Provide the [x, y] coordinate of the cell's center where the given text is located.  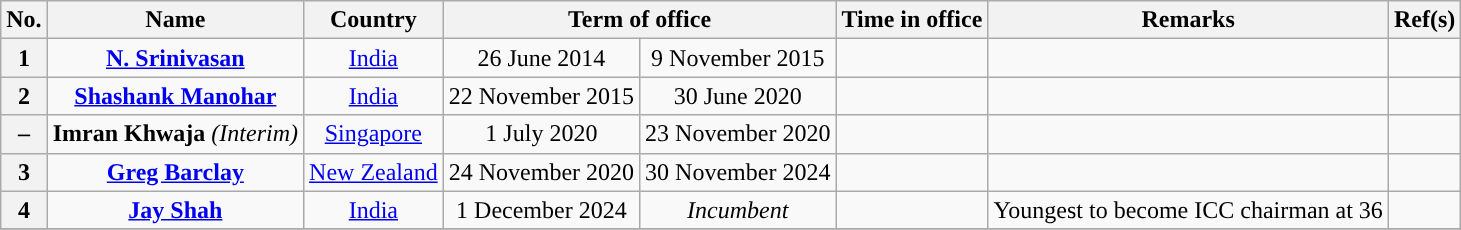
New Zealand [374, 172]
Youngest to become ICC chairman at 36 [1188, 210]
Singapore [374, 134]
3 [24, 172]
1 [24, 58]
24 November 2020 [541, 172]
Country [374, 20]
26 June 2014 [541, 58]
Time in office [912, 20]
No. [24, 20]
Name [175, 20]
Term of office [640, 20]
Jay Shah [175, 210]
N. Srinivasan [175, 58]
30 June 2020 [738, 96]
1 July 2020 [541, 134]
23 November 2020 [738, 134]
Shashank Manohar [175, 96]
30 November 2024 [738, 172]
– [24, 134]
1 December 2024 [541, 210]
9 November 2015 [738, 58]
Incumbent [738, 210]
Ref(s) [1424, 20]
Imran Khwaja (Interim) [175, 134]
2 [24, 96]
22 November 2015 [541, 96]
Remarks [1188, 20]
Greg Barclay [175, 172]
4 [24, 210]
